Scan for the cell matching the given text and deliver its (X, Y) coordinate at center. 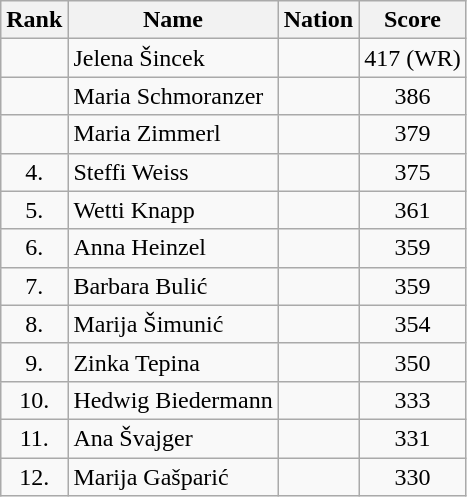
333 (413, 400)
6. (34, 248)
Zinka Tepina (173, 362)
350 (413, 362)
Name (173, 20)
12. (34, 477)
Marija Gašparić (173, 477)
379 (413, 134)
386 (413, 96)
354 (413, 324)
11. (34, 438)
361 (413, 210)
Maria Schmoranzer (173, 96)
Wetti Knapp (173, 210)
7. (34, 286)
Marija Šimunić (173, 324)
Barbara Bulić (173, 286)
Ana Švajger (173, 438)
Rank (34, 20)
Nation (318, 20)
10. (34, 400)
375 (413, 172)
5. (34, 210)
Steffi Weiss (173, 172)
331 (413, 438)
Hedwig Biedermann (173, 400)
Score (413, 20)
8. (34, 324)
9. (34, 362)
Jelena Šincek (173, 58)
330 (413, 477)
Anna Heinzel (173, 248)
Maria Zimmerl (173, 134)
417 (WR) (413, 58)
4. (34, 172)
